Output the [X, Y] coordinate of the center of the cell containing the given text.  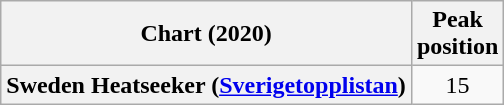
Chart (2020) [206, 34]
Sweden Heatseeker (Sverigetopplistan) [206, 85]
15 [457, 85]
Peakposition [457, 34]
